Find where the given text appears and provide that cell's center as [x, y] coordinate. 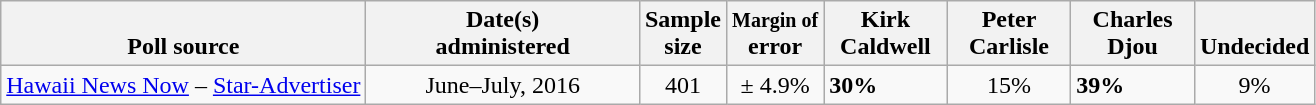
Undecided [1254, 34]
Samplesize [682, 34]
Hawaii News Now – Star-Advertiser [184, 85]
9% [1254, 85]
39% [1133, 85]
KirkCaldwell [886, 34]
CharlesDjou [1133, 34]
401 [682, 85]
15% [1009, 85]
Date(s)administered [503, 34]
PeterCarlisle [1009, 34]
Poll source [184, 34]
June–July, 2016 [503, 85]
± 4.9% [776, 85]
30% [886, 85]
Margin oferror [776, 34]
